From the cell containing the given text, extract its center point as [x, y] coordinate. 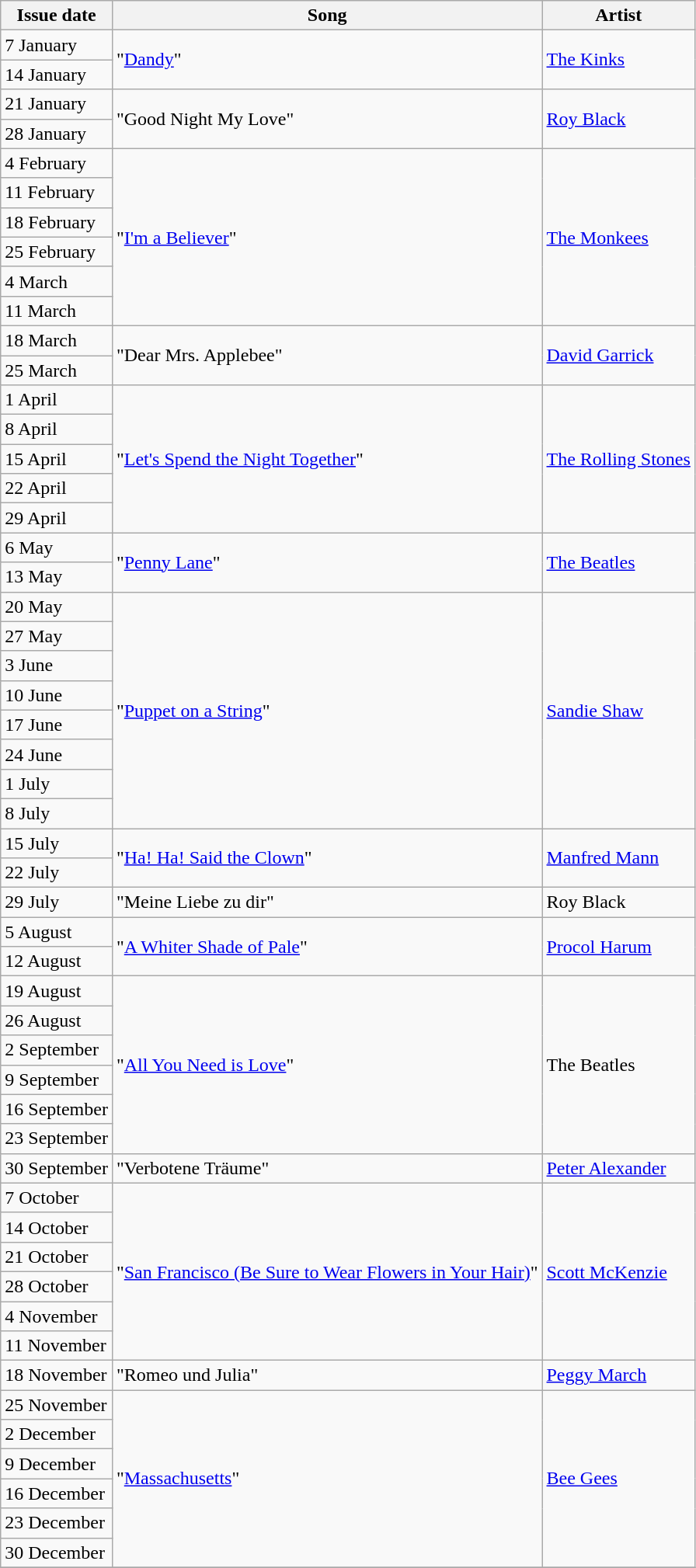
5 August [57, 932]
23 September [57, 1139]
Bee Gees [618, 1479]
"Good Night My Love" [327, 119]
21 January [57, 104]
The Rolling Stones [618, 459]
16 September [57, 1109]
"Puppet on a String" [327, 710]
Artist [618, 16]
11 November [57, 1346]
"Dandy" [327, 60]
4 March [57, 281]
16 December [57, 1493]
4 February [57, 163]
19 August [57, 991]
Scott McKenzie [618, 1271]
25 March [57, 370]
8 April [57, 429]
1 July [57, 784]
10 June [57, 695]
"San Francisco (Be Sure to Wear Flowers in Your Hair)" [327, 1271]
The Kinks [618, 60]
25 February [57, 252]
12 August [57, 961]
29 April [57, 518]
22 July [57, 873]
30 September [57, 1168]
18 November [57, 1375]
7 October [57, 1198]
11 March [57, 311]
11 February [57, 193]
8 July [57, 813]
20 May [57, 607]
"Ha! Ha! Said the Clown" [327, 857]
2 December [57, 1434]
Issue date [57, 16]
The Monkees [618, 237]
24 June [57, 754]
15 July [57, 843]
"Dear Mrs. Applebee" [327, 355]
15 April [57, 459]
1 April [57, 400]
9 September [57, 1080]
23 December [57, 1523]
18 March [57, 340]
Peggy March [618, 1375]
"Romeo und Julia" [327, 1375]
17 June [57, 725]
"Meine Liebe zu dir" [327, 902]
6 May [57, 548]
9 December [57, 1464]
"Let's Spend the Night Together" [327, 459]
4 November [57, 1316]
Procol Harum [618, 947]
"I'm a Believer" [327, 237]
"All You Need is Love" [327, 1065]
David Garrick [618, 355]
30 December [57, 1552]
Song [327, 16]
"Verbotene Träume" [327, 1168]
"Penny Lane" [327, 562]
27 May [57, 636]
Sandie Shaw [618, 710]
29 July [57, 902]
3 June [57, 666]
"A Whiter Shade of Pale" [327, 947]
22 April [57, 488]
21 October [57, 1257]
25 November [57, 1405]
7 January [57, 45]
13 May [57, 577]
14 October [57, 1227]
2 September [57, 1050]
"Massachusetts" [327, 1479]
Peter Alexander [618, 1168]
18 February [57, 222]
Manfred Mann [618, 857]
26 August [57, 1020]
28 January [57, 134]
28 October [57, 1286]
14 January [57, 75]
